Detect which cell encompasses the target text, then output its [x, y] center coordinate. 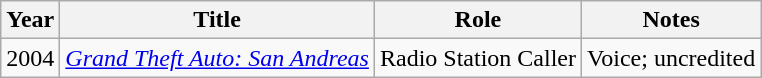
Role [478, 20]
2004 [30, 58]
Voice; uncredited [670, 58]
Year [30, 20]
Radio Station Caller [478, 58]
Grand Theft Auto: San Andreas [218, 58]
Notes [670, 20]
Title [218, 20]
